Pinpoint the cell where the given text exists, returning its [x, y] midpoint coordinate. 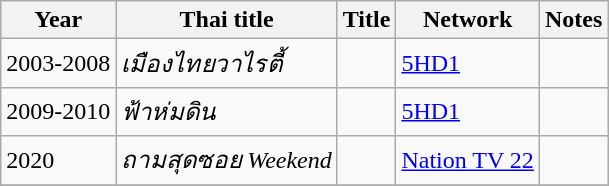
2020 [58, 160]
Year [58, 20]
Notes [573, 20]
ถามสุดซอย Weekend [226, 160]
2009-2010 [58, 112]
Thai title [226, 20]
2003-2008 [58, 64]
เมืองไทยวาไรตี้ [226, 64]
Title [366, 20]
Network [468, 20]
ฟ้าห่มดิน [226, 112]
Nation TV 22 [468, 160]
